Capture the cell that displays the provided text and extract its [x, y] central coordinate. 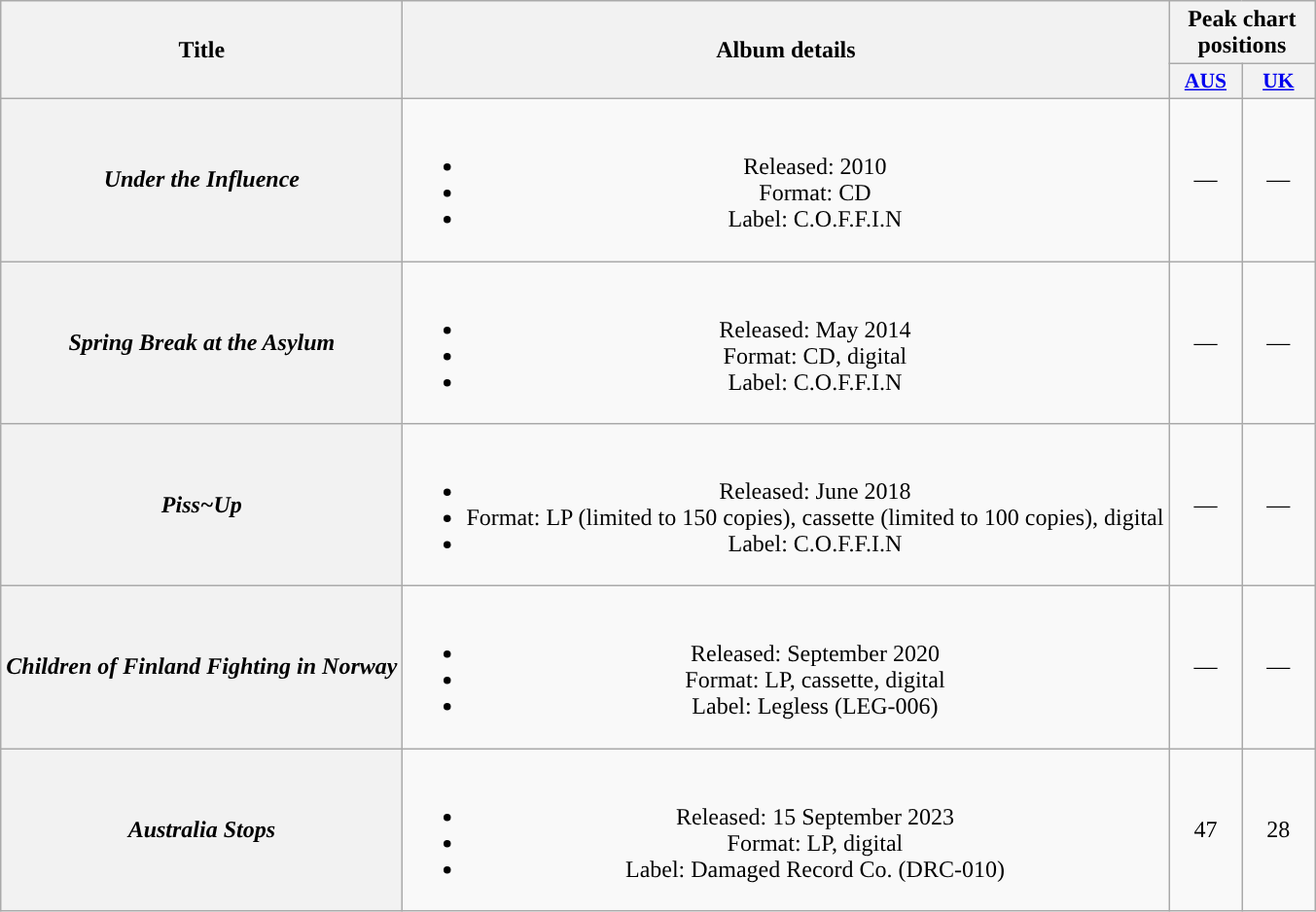
Released: June 2018Format: LP (limited to 150 copies), cassette (limited to 100 copies), digitalLabel: C.O.F.F.I.N [786, 506]
Released: May 2014Format: CD, digitalLabel: C.O.F.F.I.N [786, 342]
Peak chart positions [1242, 33]
Title [202, 51]
Piss~Up [202, 506]
Children of Finland Fighting in Norway [202, 667]
Under the Influence [202, 179]
Released: 2010Format: CDLabel: C.O.F.F.I.N [786, 179]
Released: September 2020Format: LP, cassette, digitalLabel: Legless (LEG-006) [786, 667]
UK [1278, 82]
Spring Break at the Asylum [202, 342]
Album details [786, 51]
28 [1278, 830]
AUS [1206, 82]
Australia Stops [202, 830]
47 [1206, 830]
Released: 15 September 2023Format: LP, digitalLabel: Damaged Record Co. (DRC-010) [786, 830]
